Find where the given text appears and provide that cell's center as [x, y] coordinate. 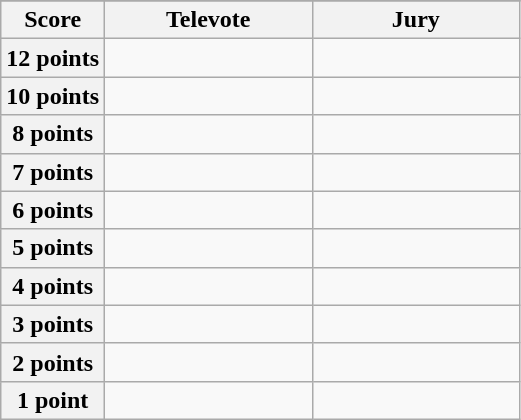
10 points [53, 96]
Jury [416, 20]
5 points [53, 248]
Score [53, 20]
3 points [53, 324]
1 point [53, 400]
6 points [53, 210]
4 points [53, 286]
Televote [209, 20]
12 points [53, 58]
2 points [53, 362]
7 points [53, 172]
8 points [53, 134]
